For the text-containing cell, return its midpoint in (X, Y) coordinate format. 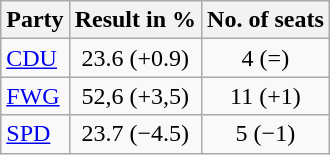
CDU (35, 58)
4 (=) (266, 58)
Result in % (135, 20)
SPD (35, 134)
No. of seats (266, 20)
52,6 (+3,5) (135, 96)
5 (−1) (266, 134)
FWG (35, 96)
23.7 (−4.5) (135, 134)
23.6 (+0.9) (135, 58)
11 (+1) (266, 96)
Party (35, 20)
